Output the (X, Y) coordinate of the center of the cell containing the given text.  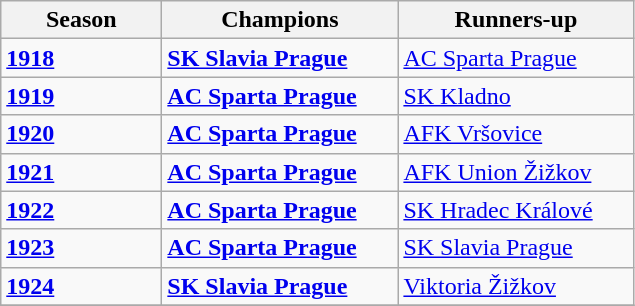
1924 (82, 286)
SK Hradec Králové (516, 210)
Champions (280, 20)
1923 (82, 248)
1921 (82, 172)
AFK Union Žižkov (516, 172)
AFK Vršovice (516, 134)
1922 (82, 210)
1918 (82, 58)
1919 (82, 96)
SK Kladno (516, 96)
Season (82, 20)
1920 (82, 134)
Runners-up (516, 20)
Viktoria Žižkov (516, 286)
